Detect which cell encompasses the target text, then output its (x, y) center coordinate. 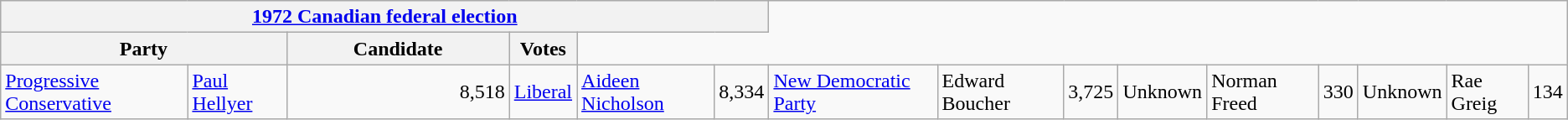
3,725 (1091, 92)
Rae Greig (1488, 92)
Norman Freed (1263, 92)
Edward Boucher (1000, 92)
Aideen Nicholson (646, 92)
134 (1548, 92)
Progressive Conservative (94, 92)
8,518 (398, 92)
330 (1338, 92)
8,334 (742, 92)
New Democratic Party (853, 92)
Paul Hellyer (237, 92)
Liberal (543, 92)
Candidate (398, 49)
1972 Canadian federal election (385, 17)
Party (144, 49)
Votes (543, 49)
